Pinpoint the cell where the given text exists, returning its [X, Y] midpoint coordinate. 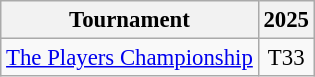
T33 [286, 58]
2025 [286, 20]
The Players Championship [130, 58]
Tournament [130, 20]
